Return [x, y] of the center of cell containing provided text 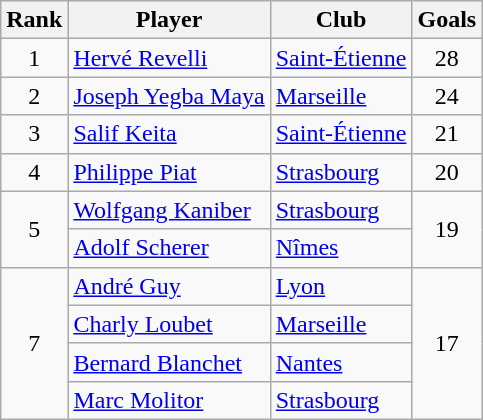
Philippe Piat [169, 172]
Player [169, 20]
Rank [34, 20]
Joseph Yegba Maya [169, 96]
Marc Molitor [169, 400]
3 [34, 134]
21 [447, 134]
Bernard Blanchet [169, 362]
Charly Loubet [169, 324]
19 [447, 229]
Nantes [341, 362]
Goals [447, 20]
Nîmes [341, 248]
Salif Keita [169, 134]
17 [447, 343]
André Guy [169, 286]
4 [34, 172]
20 [447, 172]
24 [447, 96]
28 [447, 58]
7 [34, 343]
1 [34, 58]
Lyon [341, 286]
2 [34, 96]
5 [34, 229]
Wolfgang Kaniber [169, 210]
Club [341, 20]
Hervé Revelli [169, 58]
Adolf Scherer [169, 248]
